Scan for the cell matching the given text and deliver its (X, Y) coordinate at center. 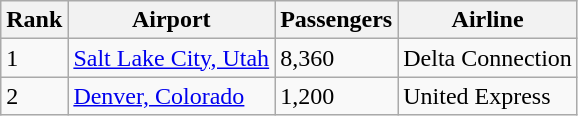
1 (34, 58)
Salt Lake City, Utah (172, 58)
Rank (34, 20)
Passengers (336, 20)
Denver, Colorado (172, 96)
Airline (488, 20)
2 (34, 96)
1,200 (336, 96)
Delta Connection (488, 58)
United Express (488, 96)
8,360 (336, 58)
Airport (172, 20)
